For the text-containing cell, return its midpoint in (X, Y) coordinate format. 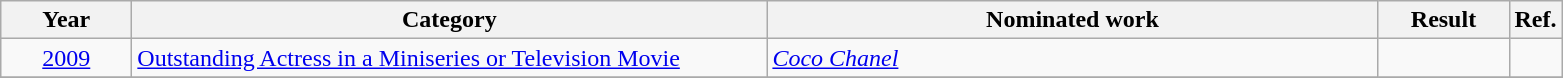
Result (1444, 20)
Nominated work (1072, 20)
Ref. (1536, 20)
Category (450, 20)
Outstanding Actress in a Miniseries or Television Movie (450, 58)
Coco Chanel (1072, 58)
2009 (66, 58)
Year (66, 20)
